Find where the given text appears and provide that cell's center as [X, Y] coordinate. 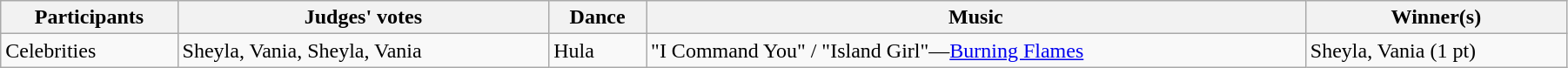
"I Command You" / "Island Girl"—Burning Flames [976, 51]
Music [976, 17]
Hula [598, 51]
Sheyla, Vania, Sheyla, Vania [364, 51]
Celebrities [89, 51]
Judges' votes [364, 17]
Participants [89, 17]
Winner(s) [1436, 17]
Dance [598, 17]
Sheyla, Vania (1 pt) [1436, 51]
